Locate the cell with the specified text and output its (X, Y) center coordinate. 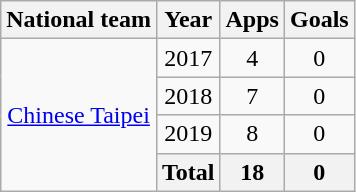
Chinese Taipei (79, 115)
2019 (188, 134)
4 (252, 58)
2017 (188, 58)
Apps (252, 20)
National team (79, 20)
Total (188, 172)
7 (252, 96)
Year (188, 20)
18 (252, 172)
Goals (319, 20)
8 (252, 134)
2018 (188, 96)
